Find where the given text appears and provide that cell's center as (x, y) coordinate. 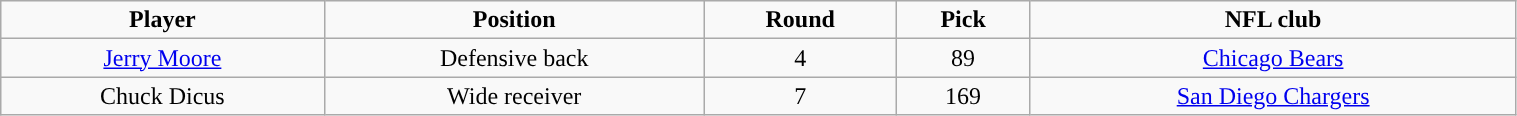
Position (514, 20)
Round (800, 20)
89 (963, 58)
San Diego Chargers (1273, 96)
169 (963, 96)
Player (162, 20)
NFL club (1273, 20)
Pick (963, 20)
Jerry Moore (162, 58)
Defensive back (514, 58)
4 (800, 58)
Chicago Bears (1273, 58)
Wide receiver (514, 96)
7 (800, 96)
Chuck Dicus (162, 96)
